Find where the given text appears and provide that cell's center as [X, Y] coordinate. 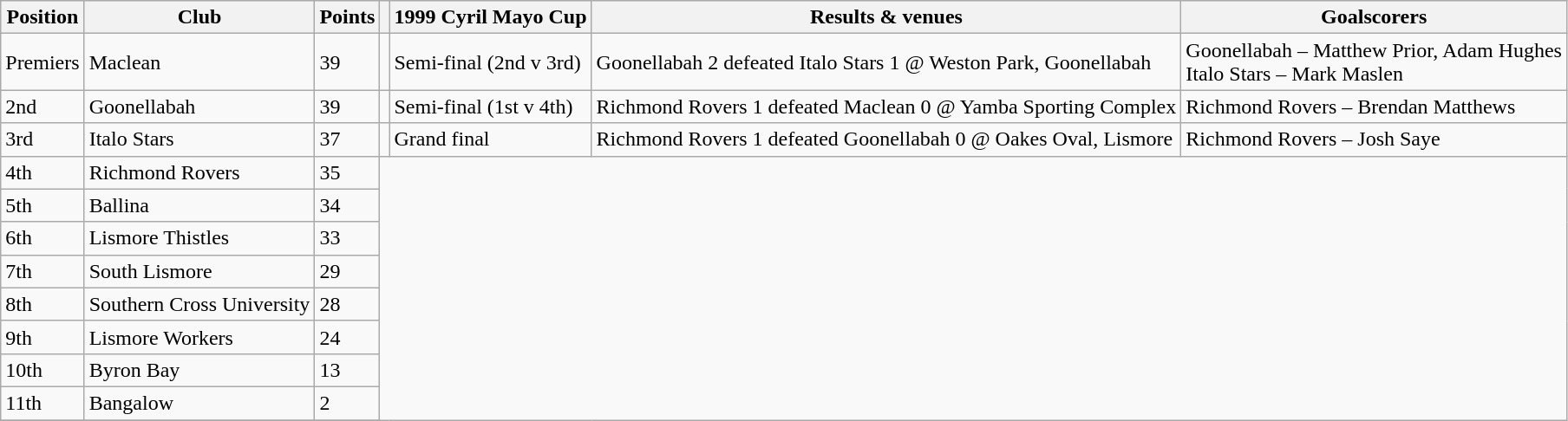
1999 Cyril Mayo Cup [491, 17]
Grand final [491, 139]
24 [347, 337]
13 [347, 370]
Points [347, 17]
11th [42, 403]
35 [347, 172]
Italo Stars [199, 139]
Semi-final (1st v 4th) [491, 107]
Richmond Rovers 1 defeated Goonellabah 0 @ Oakes Oval, Lismore [886, 139]
South Lismore [199, 271]
Richmond Rovers – Josh Saye [1374, 139]
10th [42, 370]
5th [42, 205]
Southern Cross University [199, 304]
34 [347, 205]
Club [199, 17]
Richmond Rovers 1 defeated Maclean 0 @ Yamba Sporting Complex [886, 107]
3rd [42, 139]
2nd [42, 107]
37 [347, 139]
Results & venues [886, 17]
Richmond Rovers – Brendan Matthews [1374, 107]
Bangalow [199, 403]
Lismore Thistles [199, 238]
6th [42, 238]
33 [347, 238]
7th [42, 271]
Position [42, 17]
Goalscorers [1374, 17]
29 [347, 271]
Goonellabah [199, 107]
Premiers [42, 62]
Maclean [199, 62]
2 [347, 403]
Richmond Rovers [199, 172]
4th [42, 172]
8th [42, 304]
Ballina [199, 205]
Byron Bay [199, 370]
9th [42, 337]
Lismore Workers [199, 337]
28 [347, 304]
Semi-final (2nd v 3rd) [491, 62]
Goonellabah – Matthew Prior, Adam HughesItalo Stars – Mark Maslen [1374, 62]
Goonellabah 2 defeated Italo Stars 1 @ Weston Park, Goonellabah [886, 62]
